Capture the cell that displays the provided text and extract its (x, y) central coordinate. 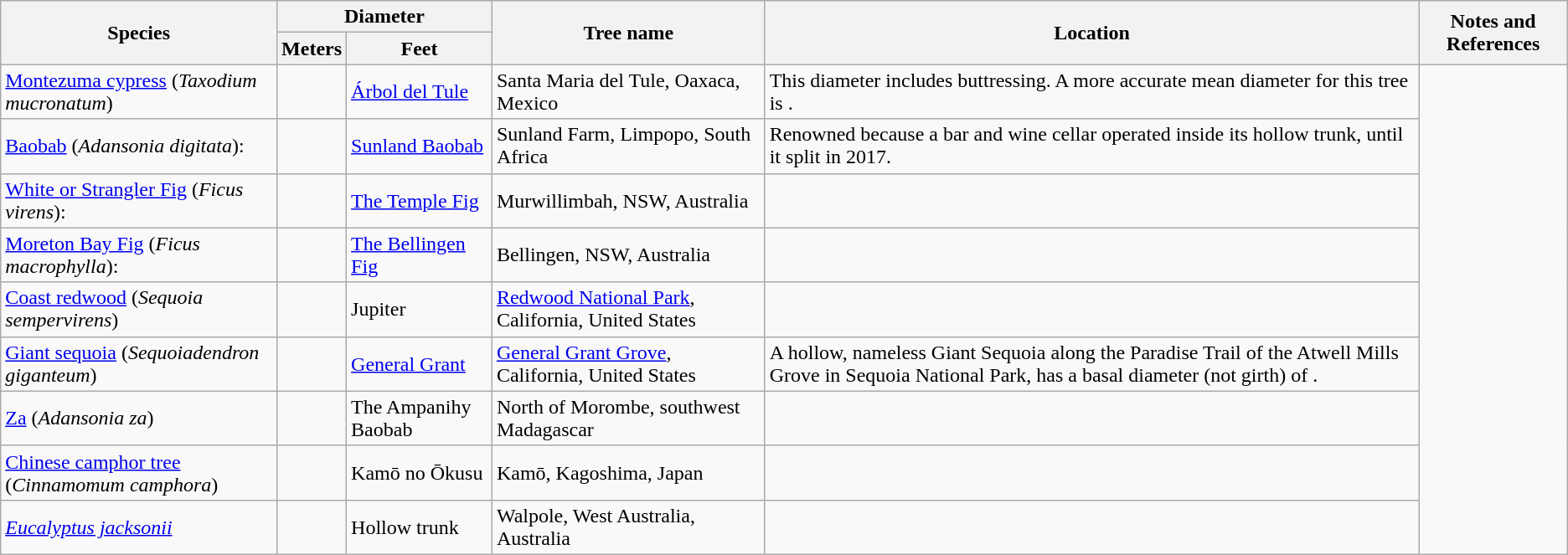
Redwood National Park, California, United States (628, 310)
The Ampanihy Baobab (420, 419)
Murwillimbah, NSW, Australia (628, 201)
Sunland Farm, Limpopo, South Africa (628, 146)
Árbol del Tule (420, 92)
Jupiter (420, 310)
Chinese camphor tree (Cinnamomum camphora) (139, 472)
The Temple Fig (420, 201)
The Bellingen Fig (420, 254)
Za (Adansonia za) (139, 419)
Renowned because a bar and wine cellar operated inside its hollow trunk, until it split in 2017. (1092, 146)
Feet (420, 49)
This diameter includes buttressing. A more accurate mean diameter for this tree is . (1092, 92)
Montezuma cypress (Taxodium mucronatum) (139, 92)
Walpole, West Australia, Australia (628, 527)
General Grant Grove, California, United States (628, 363)
Eucalyptus jacksonii (139, 527)
Location (1092, 33)
Diameter (385, 17)
Moreton Bay Fig (Ficus macrophylla): (139, 254)
Meters (312, 49)
Kamō, Kagoshima, Japan (628, 472)
Hollow trunk (420, 527)
Giant sequoia (Sequoiadendron giganteum) (139, 363)
Bellingen, NSW, Australia (628, 254)
A hollow, nameless Giant Sequoia along the Paradise Trail of the Atwell Mills Grove in Sequoia National Park, has a basal diameter (not girth) of . (1092, 363)
Coast redwood (Sequoia sempervirens) (139, 310)
Sunland Baobab (420, 146)
General Grant (420, 363)
Baobab (Adansonia digitata): (139, 146)
Santa Maria del Tule, Oaxaca, Mexico (628, 92)
North of Morombe, southwest Madagascar (628, 419)
Kamō no Ōkusu (420, 472)
Tree name (628, 33)
Notes and References (1493, 33)
Species (139, 33)
White or Strangler Fig (Ficus virens): (139, 201)
